Search for the cell housing the specified text and yield its [x, y] center coordinate. 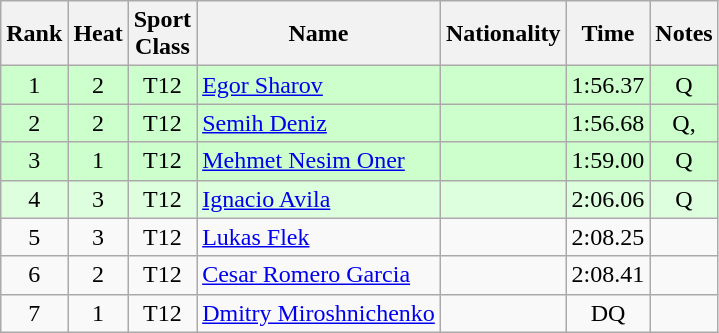
1:56.68 [608, 123]
Heat [98, 34]
Lukas Flek [319, 237]
Ignacio Avila [319, 199]
6 [34, 275]
2:08.25 [608, 237]
Time [608, 34]
Cesar Romero Garcia [319, 275]
Name [319, 34]
4 [34, 199]
1:59.00 [608, 161]
2:06.06 [608, 199]
DQ [608, 313]
Semih Deniz [319, 123]
2:08.41 [608, 275]
SportClass [162, 34]
Dmitry Miroshnichenko [319, 313]
Nationality [503, 34]
Notes [684, 34]
1:56.37 [608, 85]
Rank [34, 34]
Egor Sharov [319, 85]
7 [34, 313]
Mehmet Nesim Oner [319, 161]
5 [34, 237]
Q, [684, 123]
